Capture the cell that displays the provided text and extract its [X, Y] central coordinate. 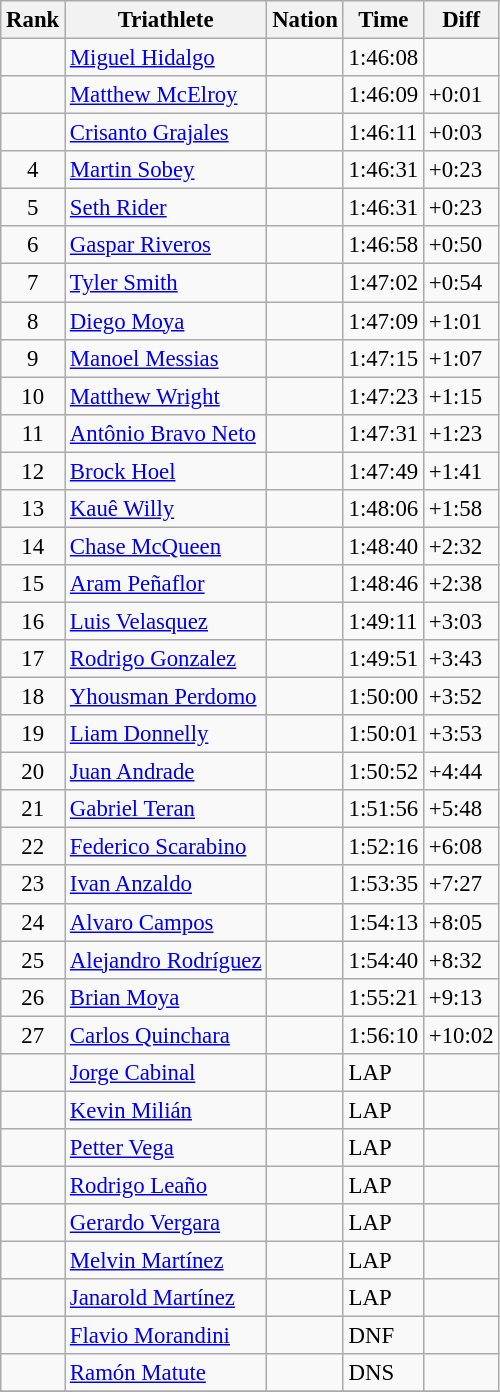
1:50:00 [383, 697]
1:49:51 [383, 659]
21 [33, 809]
1:50:52 [383, 772]
Flavio Morandini [166, 1336]
11 [33, 433]
1:47:23 [383, 396]
+10:02 [460, 1035]
22 [33, 847]
Luis Velasquez [166, 621]
1:47:31 [383, 433]
Triathlete [166, 20]
5 [33, 208]
1:50:01 [383, 734]
1:51:56 [383, 809]
+1:15 [460, 396]
+8:05 [460, 922]
+2:38 [460, 584]
+7:27 [460, 885]
1:46:09 [383, 95]
+1:58 [460, 509]
+1:23 [460, 433]
+3:52 [460, 697]
+1:01 [460, 321]
8 [33, 321]
Time [383, 20]
+1:07 [460, 358]
Gerardo Vergara [166, 1223]
1:54:40 [383, 960]
Diego Moya [166, 321]
1:48:40 [383, 546]
26 [33, 997]
1:46:58 [383, 245]
1:48:06 [383, 509]
Alvaro Campos [166, 922]
Seth Rider [166, 208]
Martin Sobey [166, 170]
10 [33, 396]
+8:32 [460, 960]
17 [33, 659]
+6:08 [460, 847]
1:48:46 [383, 584]
12 [33, 471]
1:47:15 [383, 358]
Petter Vega [166, 1148]
+0:01 [460, 95]
Rank [33, 20]
Rodrigo Gonzalez [166, 659]
Manoel Messias [166, 358]
23 [33, 885]
Rodrigo Leaño [166, 1185]
25 [33, 960]
Chase McQueen [166, 546]
1:49:11 [383, 621]
+0:03 [460, 133]
+3:43 [460, 659]
16 [33, 621]
+9:13 [460, 997]
Gabriel Teran [166, 809]
Ivan Anzaldo [166, 885]
+1:41 [460, 471]
Liam Donnelly [166, 734]
Aram Peñaflor [166, 584]
Matthew Wright [166, 396]
Melvin Martínez [166, 1261]
+4:44 [460, 772]
1:47:09 [383, 321]
DNS [383, 1373]
24 [33, 922]
Janarold Martínez [166, 1298]
Jorge Cabinal [166, 1073]
Kevin Milián [166, 1110]
Crisanto Grajales [166, 133]
27 [33, 1035]
Miguel Hidalgo [166, 58]
9 [33, 358]
14 [33, 546]
19 [33, 734]
Brock Hoel [166, 471]
1:55:21 [383, 997]
1:53:35 [383, 885]
1:47:49 [383, 471]
Alejandro Rodríguez [166, 960]
Kauê Willy [166, 509]
6 [33, 245]
Diff [460, 20]
1:56:10 [383, 1035]
1:52:16 [383, 847]
1:46:11 [383, 133]
Juan Andrade [166, 772]
1:46:08 [383, 58]
4 [33, 170]
Carlos Quinchara [166, 1035]
Yhousman Perdomo [166, 697]
Federico Scarabino [166, 847]
7 [33, 283]
DNF [383, 1336]
1:54:13 [383, 922]
+2:32 [460, 546]
+3:03 [460, 621]
+0:50 [460, 245]
15 [33, 584]
Gaspar Riveros [166, 245]
Tyler Smith [166, 283]
Ramón Matute [166, 1373]
Antônio Bravo Neto [166, 433]
13 [33, 509]
+0:54 [460, 283]
+5:48 [460, 809]
18 [33, 697]
1:47:02 [383, 283]
Brian Moya [166, 997]
Nation [305, 20]
20 [33, 772]
Matthew McElroy [166, 95]
+3:53 [460, 734]
